Detect which cell encompasses the target text, then output its [X, Y] center coordinate. 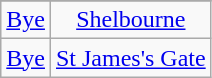
Shelbourne [130, 20]
St James's Gate [130, 58]
